From the cell containing the given text, extract its center point as (x, y) coordinate. 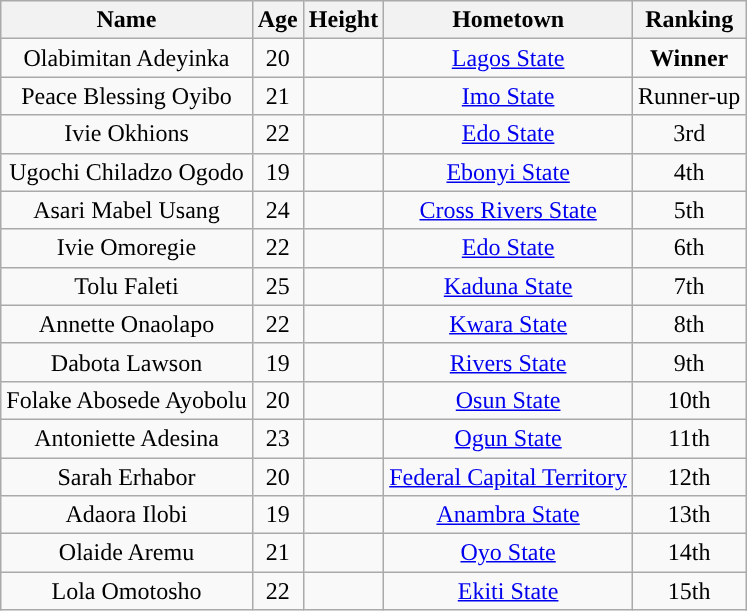
Annette Onaolapo (127, 324)
Ranking (690, 20)
Olaide Aremu (127, 553)
Ebonyi State (508, 172)
Anambra State (508, 515)
Folake Abosede Ayobolu (127, 400)
Lola Omotosho (127, 591)
Kwara State (508, 324)
8th (690, 324)
9th (690, 362)
Sarah Erhabor (127, 477)
Dabota Lawson (127, 362)
Adaora Ilobi (127, 515)
Peace Blessing Oyibo (127, 96)
23 (278, 438)
Ogun State (508, 438)
Cross Rivers State (508, 210)
Antoniette Adesina (127, 438)
Name (127, 20)
15th (690, 591)
24 (278, 210)
Osun State (508, 400)
Age (278, 20)
Imo State (508, 96)
14th (690, 553)
Oyo State (508, 553)
Kaduna State (508, 286)
Federal Capital Territory (508, 477)
Ivie Omoregie (127, 248)
Olabimitan Adeyinka (127, 58)
3rd (690, 134)
Ekiti State (508, 591)
Ivie Okhions (127, 134)
7th (690, 286)
Height (343, 20)
12th (690, 477)
Tolu Faleti (127, 286)
Runner-up (690, 96)
10th (690, 400)
Hometown (508, 20)
25 (278, 286)
4th (690, 172)
Lagos State (508, 58)
6th (690, 248)
5th (690, 210)
Ugochi Chiladzo Ogodo (127, 172)
11th (690, 438)
Rivers State (508, 362)
Asari Mabel Usang (127, 210)
13th (690, 515)
Winner (690, 58)
